Extract the [x, y] coordinate from the center of the cell holding the provided text.  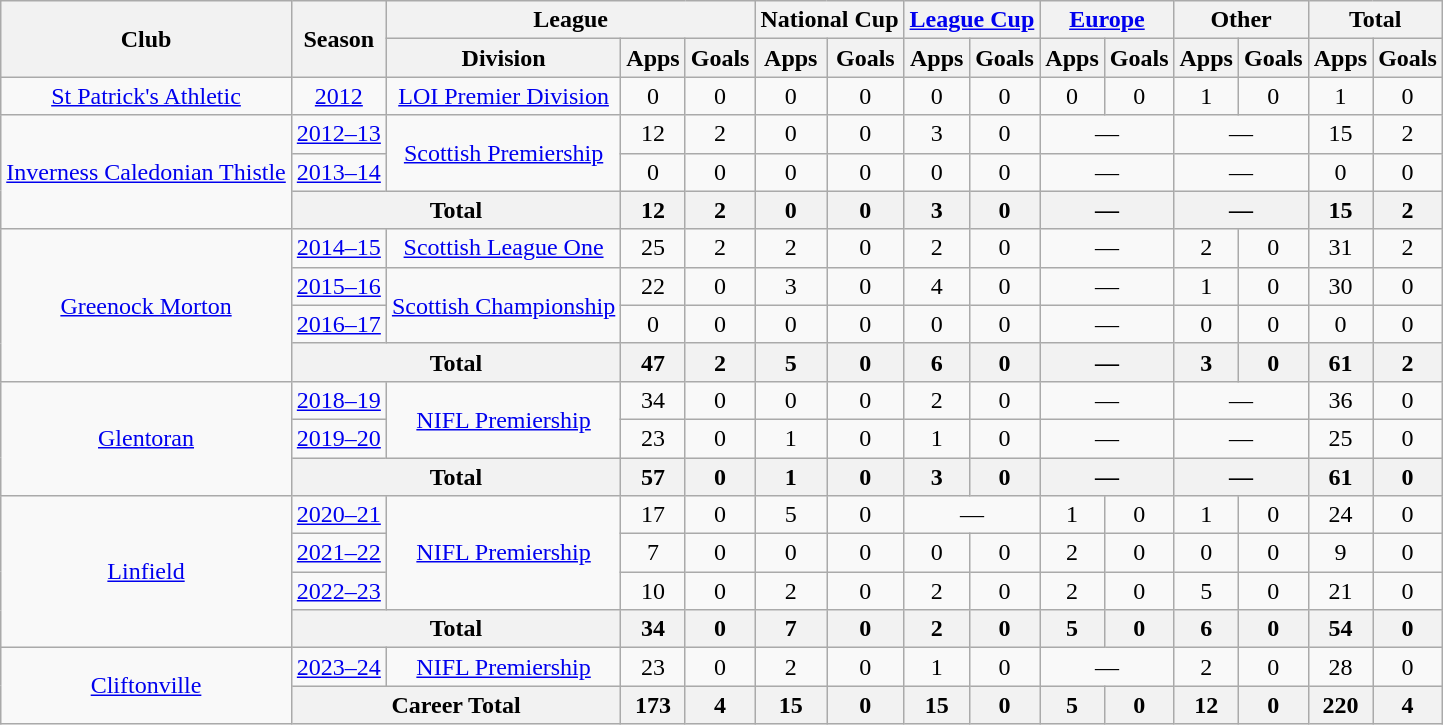
League Cup [972, 20]
54 [1340, 629]
Greenock Morton [146, 305]
2012–13 [338, 134]
Scottish Premiership [503, 153]
24 [1340, 515]
Europe [1107, 20]
22 [653, 286]
Scottish Championship [503, 305]
10 [653, 591]
2016–17 [338, 324]
Career Total [456, 705]
Scottish League One [503, 248]
2018–19 [338, 400]
League [570, 20]
2013–14 [338, 172]
2014–15 [338, 248]
National Cup [830, 20]
21 [1340, 591]
2012 [338, 96]
Inverness Caledonian Thistle [146, 172]
17 [653, 515]
57 [653, 477]
2015–16 [338, 286]
Linfield [146, 572]
28 [1340, 667]
Glentoran [146, 438]
Other [1241, 20]
2021–22 [338, 553]
30 [1340, 286]
LOI Premier Division [503, 96]
2020–21 [338, 515]
2022–23 [338, 591]
36 [1340, 400]
47 [653, 362]
9 [1340, 553]
St Patrick's Athletic [146, 96]
Season [338, 39]
2023–24 [338, 667]
31 [1340, 248]
173 [653, 705]
Club [146, 39]
220 [1340, 705]
2019–20 [338, 438]
Cliftonville [146, 686]
Division [503, 58]
